Extract the (X, Y) coordinate from the center of the cell holding the provided text.  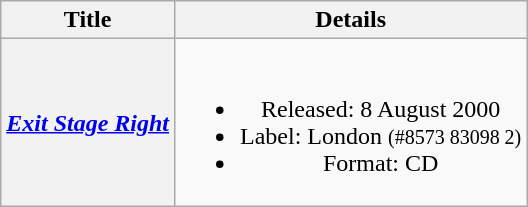
Exit Stage Right (88, 122)
Released: 8 August 2000Label: London (#8573 83098 2)Format: CD (351, 122)
Details (351, 20)
Title (88, 20)
